Return the (X, Y) coordinate for the center point of the cell that contains the specified text.  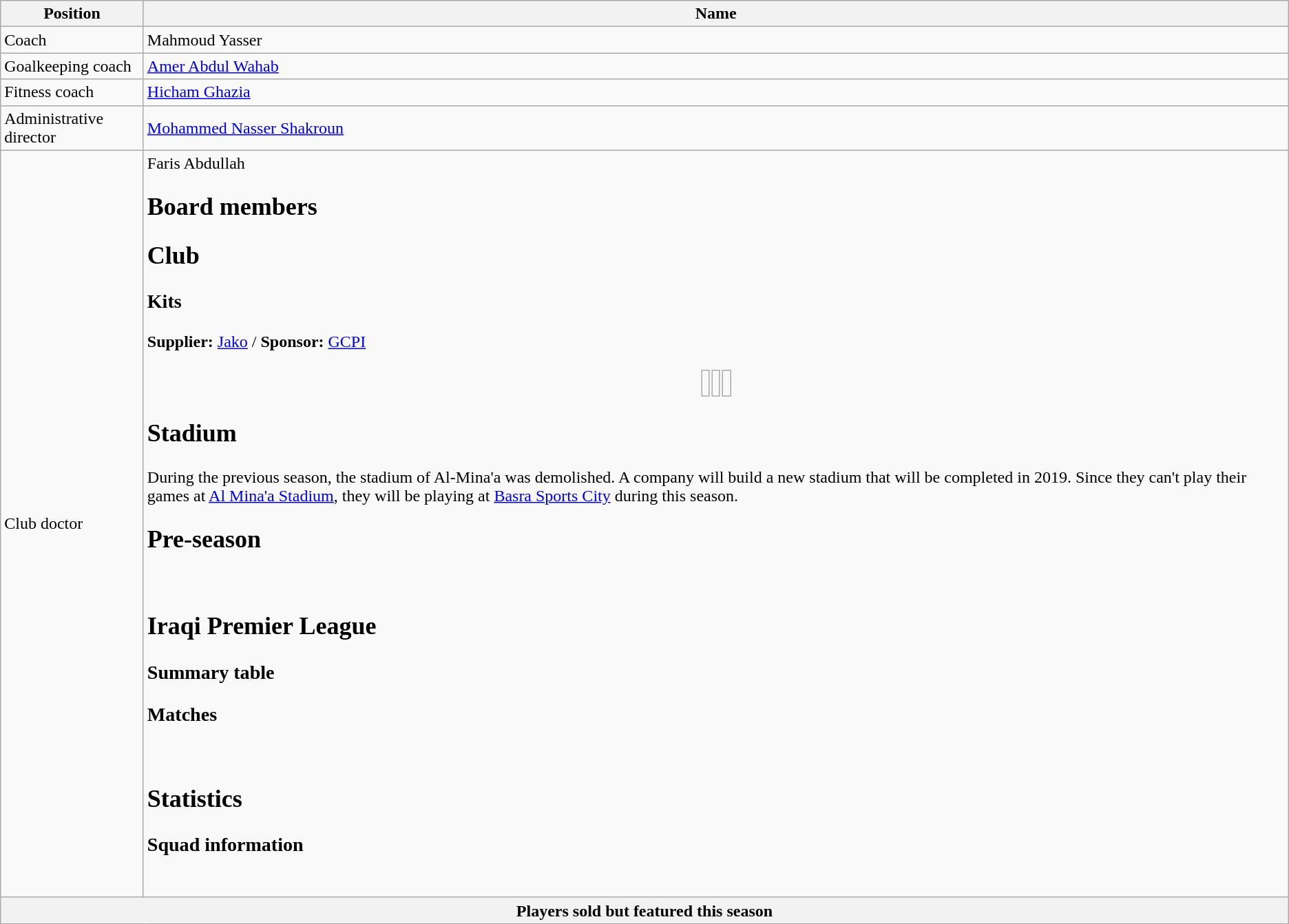
Amer Abdul Wahab (716, 66)
Fitness coach (72, 92)
Club doctor (72, 523)
Position (72, 14)
Mahmoud Yasser (716, 40)
Mohammed Nasser Shakroun (716, 128)
Name (716, 14)
Players sold but featured this season (644, 910)
Hicham Ghazia (716, 92)
Administrative director (72, 128)
Goalkeeping coach (72, 66)
Coach (72, 40)
